Capture the cell that displays the provided text and extract its [X, Y] central coordinate. 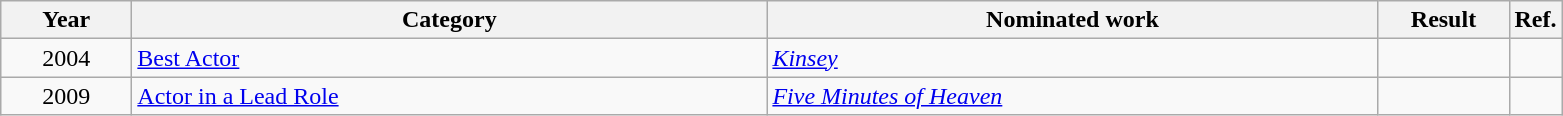
Result [1444, 20]
Five Minutes of Heaven [1072, 96]
Kinsey [1072, 58]
Ref. [1536, 20]
Actor in a Lead Role [450, 96]
Category [450, 20]
Year [66, 20]
2004 [66, 58]
2009 [66, 96]
Best Actor [450, 58]
Nominated work [1072, 20]
